Detect which cell encompasses the target text, then output its [x, y] center coordinate. 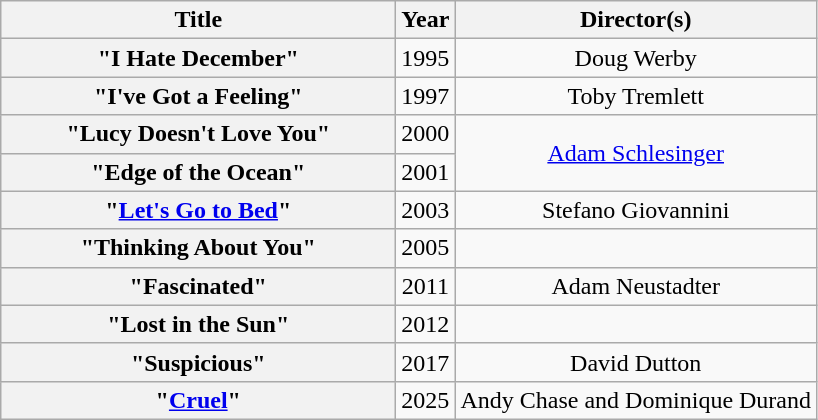
2025 [426, 400]
2005 [426, 248]
1995 [426, 58]
"Cruel" [198, 400]
2003 [426, 210]
Director(s) [636, 20]
"Fascinated" [198, 286]
Toby Tremlett [636, 96]
"I've Got a Feeling" [198, 96]
Title [198, 20]
2000 [426, 134]
David Dutton [636, 362]
Adam Schlesinger [636, 153]
"Lucy Doesn't Love You" [198, 134]
"Let's Go to Bed" [198, 210]
2012 [426, 324]
"Lost in the Sun" [198, 324]
Stefano Giovannini [636, 210]
1997 [426, 96]
Year [426, 20]
"Thinking About You" [198, 248]
"I Hate December" [198, 58]
Andy Chase and Dominique Durand [636, 400]
Doug Werby [636, 58]
"Edge of the Ocean" [198, 172]
"Suspicious" [198, 362]
2011 [426, 286]
Adam Neustadter [636, 286]
2001 [426, 172]
2017 [426, 362]
